Extract the [X, Y] coordinate from the center of the cell holding the provided text.  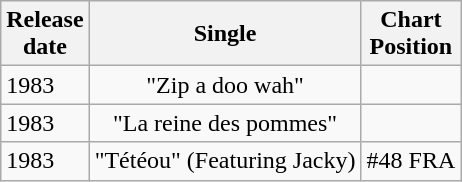
Releasedate [45, 34]
"Tétéou" (Featuring Jacky) [225, 161]
"Zip a doo wah" [225, 85]
"La reine des pommes" [225, 123]
Single [225, 34]
#48 FRA [411, 161]
ChartPosition [411, 34]
